Return (x, y) of the center of cell containing provided text 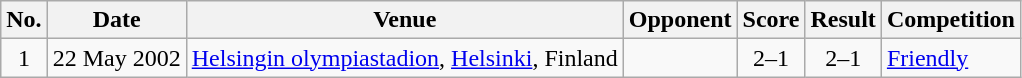
Venue (404, 20)
Date (116, 20)
1 (24, 58)
Score (771, 20)
Helsingin olympiastadion, Helsinki, Finland (404, 58)
Result (843, 20)
Opponent (680, 20)
Friendly (950, 58)
Competition (950, 20)
22 May 2002 (116, 58)
No. (24, 20)
